For the text-containing cell, return its midpoint in [X, Y] coordinate format. 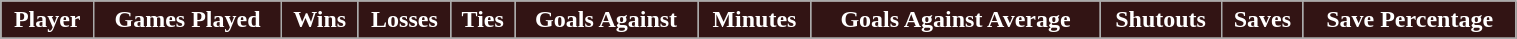
Wins [319, 20]
Shutouts [1161, 20]
Player [48, 20]
Games Played [188, 20]
Losses [404, 20]
Save Percentage [1410, 20]
Goals Against [606, 20]
Ties [483, 20]
Goals Against Average [955, 20]
Minutes [755, 20]
Saves [1262, 20]
